Search for the cell housing the specified text and yield its [x, y] center coordinate. 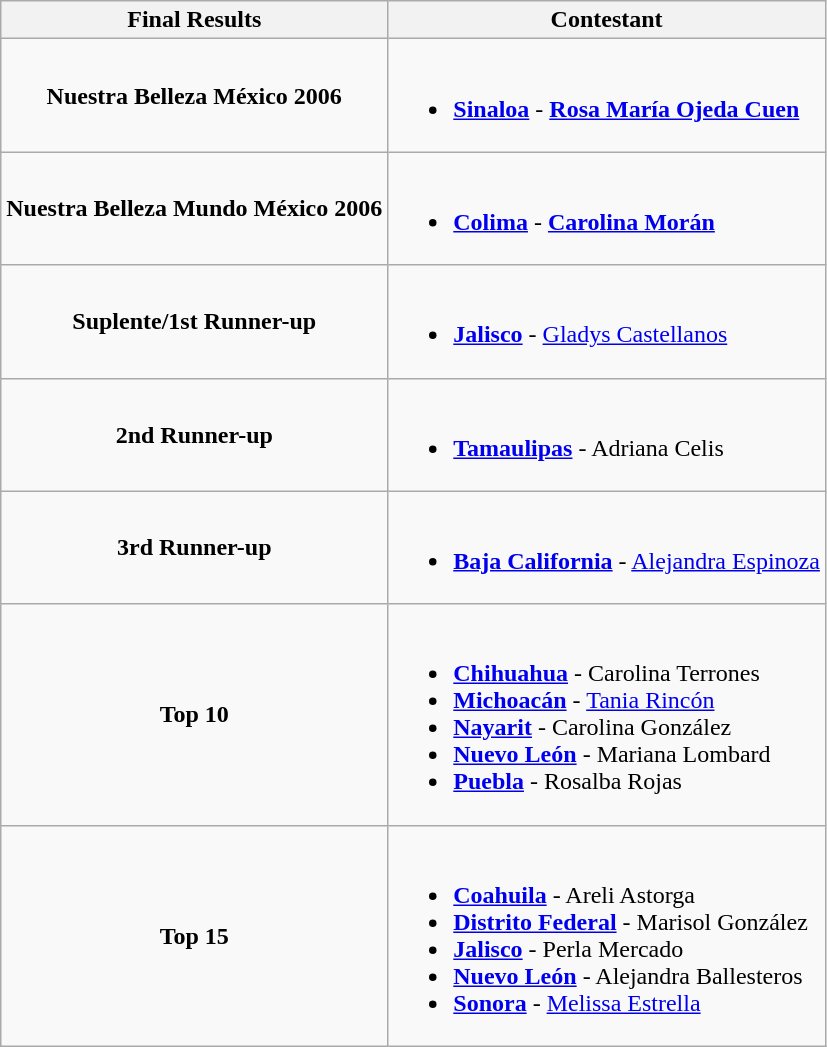
3rd Runner-up [194, 548]
Sinaloa - Rosa María Ojeda Cuen [607, 96]
Top 15 [194, 936]
Nuestra Belleza Mundo México 2006 [194, 208]
Nuestra Belleza México 2006 [194, 96]
Baja California - Alejandra Espinoza [607, 548]
Jalisco - Gladys Castellanos [607, 322]
Coahuila - Areli Astorga Distrito Federal - Marisol González Jalisco - Perla Mercado Nuevo León - Alejandra Ballesteros Sonora - Melissa Estrella [607, 936]
Contestant [607, 20]
Suplente/1st Runner-up [194, 322]
Chihuahua - Carolina Terrones Michoacán - Tania Rincón Nayarit - Carolina González Nuevo León - Mariana Lombard Puebla - Rosalba Rojas [607, 714]
Top 10 [194, 714]
Final Results [194, 20]
2nd Runner-up [194, 434]
Tamaulipas - Adriana Celis [607, 434]
Colima - Carolina Morán [607, 208]
